From the cell containing the given text, extract its center point as [X, Y] coordinate. 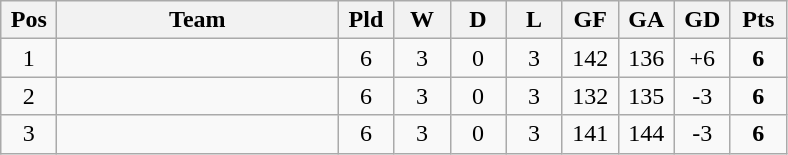
Pos [29, 20]
2 [29, 96]
141 [590, 134]
132 [590, 96]
GA [646, 20]
Pld [366, 20]
142 [590, 58]
L [534, 20]
Pts [758, 20]
136 [646, 58]
GD [702, 20]
144 [646, 134]
+6 [702, 58]
GF [590, 20]
D [478, 20]
1 [29, 58]
Team [198, 20]
135 [646, 96]
W [422, 20]
